Scan for the cell matching the given text and deliver its [X, Y] coordinate at center. 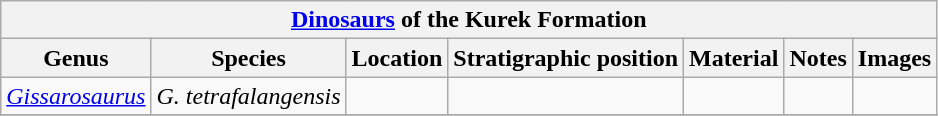
Gissarosaurus [76, 96]
Genus [76, 58]
Dinosaurs of the Kurek Formation [469, 20]
Stratigraphic position [566, 58]
G. tetrafalangensis [248, 96]
Location [397, 58]
Images [894, 58]
Material [734, 58]
Notes [818, 58]
Species [248, 58]
